Output the [X, Y] coordinate of the center of the cell containing the given text.  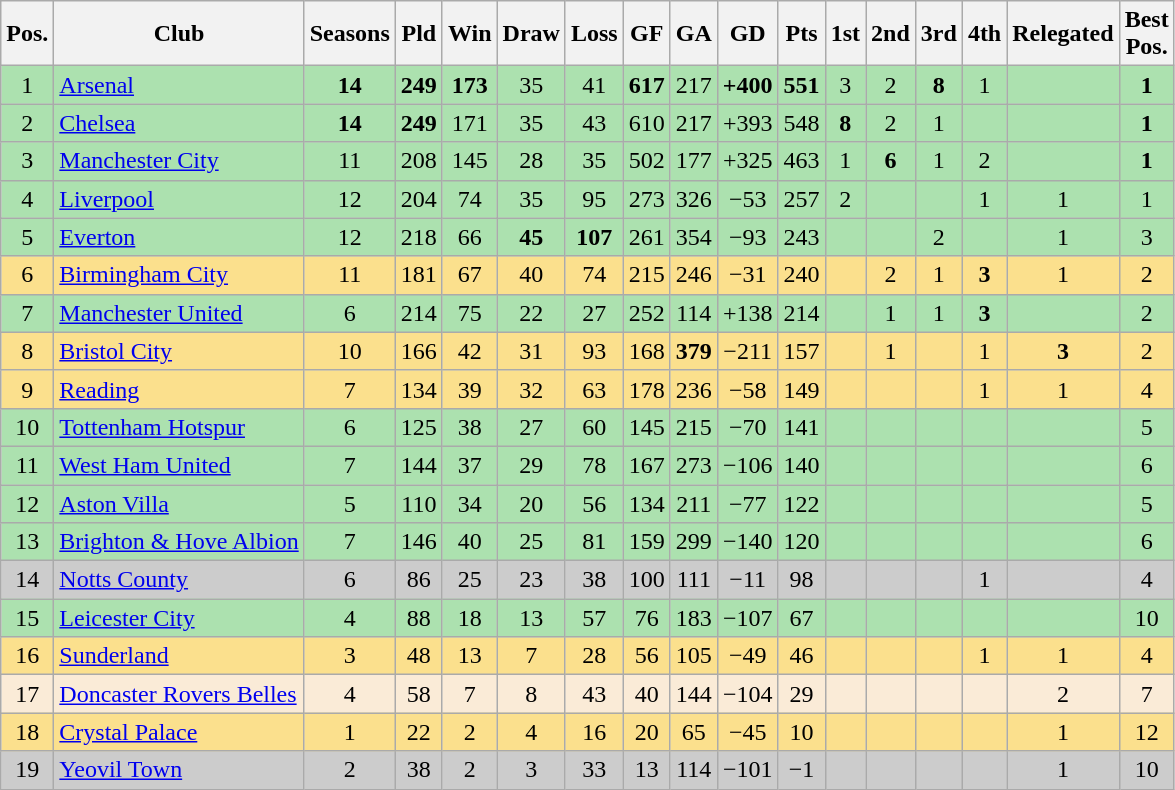
98 [802, 580]
246 [694, 275]
261 [646, 237]
Loss [594, 34]
1st [845, 34]
66 [470, 237]
208 [418, 161]
2nd [891, 34]
−93 [748, 237]
120 [802, 542]
354 [694, 237]
140 [802, 465]
211 [694, 503]
Crystal Palace [179, 732]
GD [748, 34]
168 [646, 351]
−58 [748, 389]
Pts [802, 34]
Reading [179, 389]
+400 [748, 85]
23 [531, 580]
122 [802, 503]
4th [984, 34]
Manchester City [179, 161]
GA [694, 34]
−31 [748, 275]
48 [418, 656]
257 [802, 199]
Draw [531, 34]
Birmingham City [179, 275]
177 [694, 161]
379 [694, 351]
78 [594, 465]
159 [646, 542]
+393 [748, 123]
141 [802, 427]
33 [594, 770]
Yeovil Town [179, 770]
Pos. [28, 34]
−53 [748, 199]
146 [418, 542]
42 [470, 351]
617 [646, 85]
65 [694, 732]
32 [531, 389]
178 [646, 389]
−1 [802, 770]
149 [802, 389]
Win [470, 34]
166 [418, 351]
31 [531, 351]
17 [28, 694]
183 [694, 618]
−211 [748, 351]
−106 [748, 465]
240 [802, 275]
−140 [748, 542]
110 [418, 503]
−77 [748, 503]
167 [646, 465]
173 [470, 85]
Sunderland [179, 656]
Bristol City [179, 351]
75 [470, 313]
37 [470, 465]
Arsenal [179, 85]
88 [418, 618]
95 [594, 199]
107 [594, 237]
243 [802, 237]
Doncaster Rovers Belles [179, 694]
252 [646, 313]
63 [594, 389]
58 [418, 694]
19 [28, 770]
−107 [748, 618]
502 [646, 161]
Manchester United [179, 313]
81 [594, 542]
+325 [748, 161]
326 [694, 199]
46 [802, 656]
Notts County [179, 580]
100 [646, 580]
111 [694, 580]
Relegated [1063, 34]
Pld [418, 34]
BestPos. [1146, 34]
West Ham United [179, 465]
218 [418, 237]
610 [646, 123]
57 [594, 618]
105 [694, 656]
+138 [748, 313]
34 [470, 503]
Leicester City [179, 618]
Tottenham Hotspur [179, 427]
−70 [748, 427]
548 [802, 123]
15 [28, 618]
GF [646, 34]
45 [531, 237]
60 [594, 427]
−101 [748, 770]
3rd [938, 34]
−104 [748, 694]
Brighton & Hove Albion [179, 542]
171 [470, 123]
157 [802, 351]
125 [418, 427]
181 [418, 275]
93 [594, 351]
−49 [748, 656]
Seasons [350, 34]
299 [694, 542]
Club [179, 34]
Aston Villa [179, 503]
39 [470, 389]
551 [802, 85]
76 [646, 618]
−45 [748, 732]
236 [694, 389]
Liverpool [179, 199]
Everton [179, 237]
204 [418, 199]
86 [418, 580]
9 [28, 389]
−11 [748, 580]
Chelsea [179, 123]
463 [802, 161]
41 [594, 85]
